Return the [x, y] coordinate for the center point of the cell that contains the specified text.  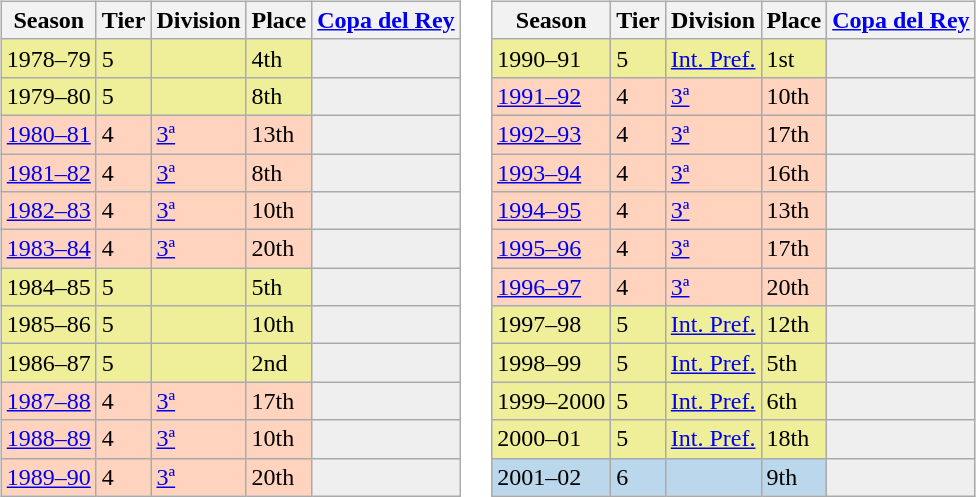
1st [794, 58]
1989–90 [48, 477]
6th [794, 401]
1992–93 [552, 134]
1999–2000 [552, 401]
2001–02 [552, 477]
1993–94 [552, 173]
1994–95 [552, 211]
1982–83 [48, 211]
18th [794, 439]
1981–82 [48, 173]
1984–85 [48, 287]
2000–01 [552, 439]
16th [794, 173]
1987–88 [48, 401]
1997–98 [552, 325]
1988–89 [48, 439]
1990–91 [552, 58]
4th [279, 58]
1985–86 [48, 325]
1978–79 [48, 58]
1998–99 [552, 363]
9th [794, 477]
1979–80 [48, 96]
1991–92 [552, 96]
1983–84 [48, 249]
1980–81 [48, 134]
12th [794, 325]
1995–96 [552, 249]
1996–97 [552, 287]
6 [638, 477]
1986–87 [48, 363]
2nd [279, 363]
